Provide the [x, y] coordinate of the cell's center where the given text is located.  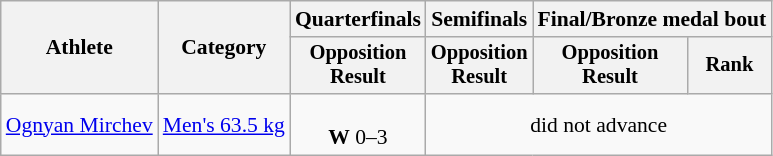
Athlete [80, 48]
Semifinals [480, 19]
did not advance [598, 124]
Quarterfinals [358, 19]
Ognyan Mirchev [80, 124]
Rank [730, 66]
W 0–3 [358, 124]
Category [224, 48]
Men's 63.5 kg [224, 124]
Final/Bronze medal bout [652, 19]
